Extract the (x, y) coordinate from the center of the cell holding the provided text.  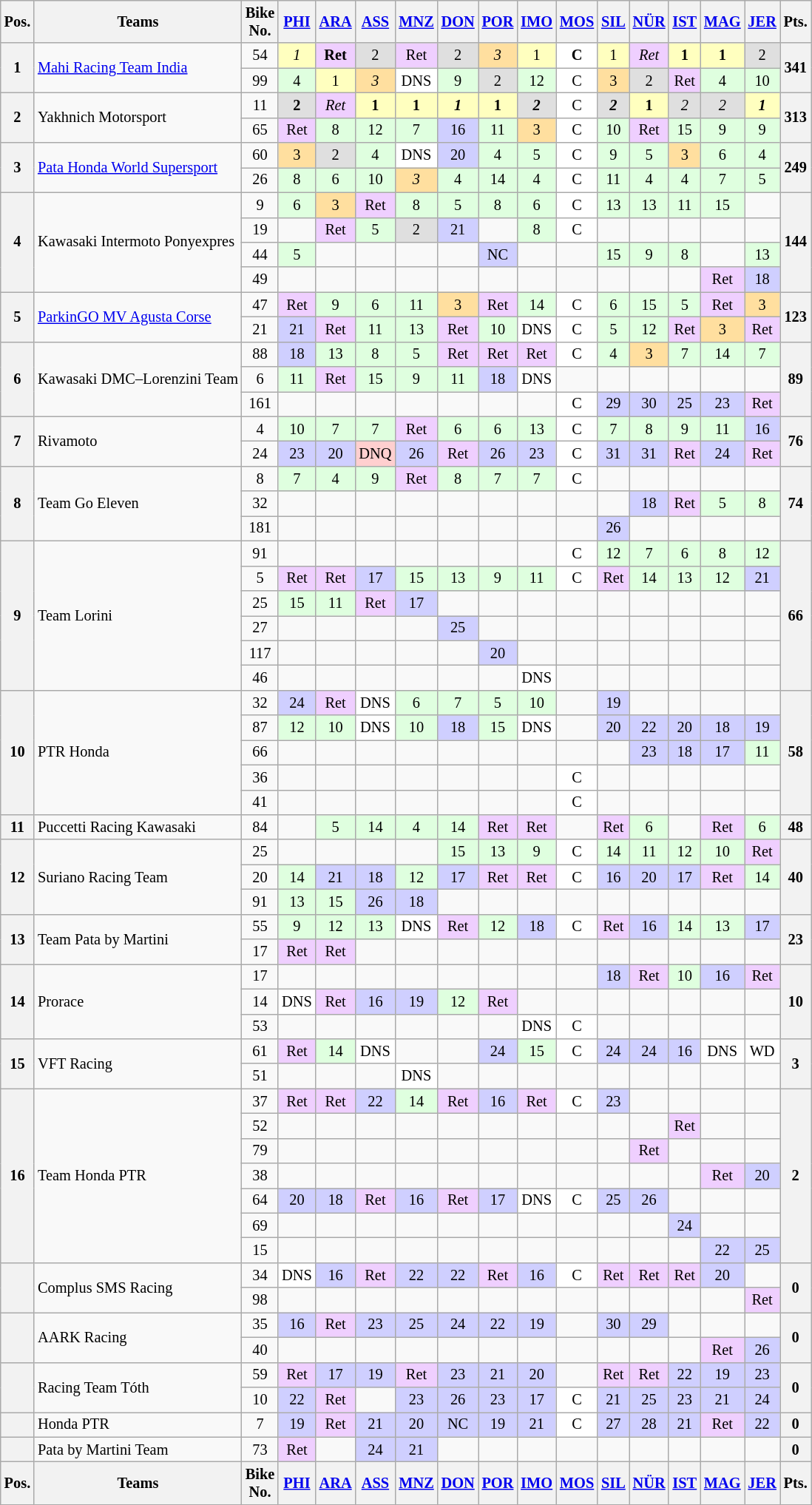
53 (260, 1027)
41 (260, 802)
69 (260, 1225)
98 (260, 1300)
341 (796, 68)
Team Lorini (138, 615)
VFT Racing (138, 1063)
PTR Honda (138, 752)
38 (260, 1176)
76 (796, 441)
55 (260, 927)
34 (260, 1275)
Suriano Racing Team (138, 877)
73 (260, 1450)
Complus SMS Racing (138, 1287)
Honda PTR (138, 1424)
58 (796, 752)
117 (260, 653)
54 (260, 55)
99 (260, 81)
Pata by Martini Team (138, 1450)
61 (260, 1051)
Mahi Racing Team India (138, 68)
64 (260, 1200)
35 (260, 1325)
DNQ (376, 453)
52 (260, 1126)
Rivamoto (138, 441)
44 (260, 254)
Kawasaki DMC–Lorenzini Team (138, 379)
Team Pata by Martini (138, 939)
46 (260, 677)
36 (260, 777)
89 (796, 379)
88 (260, 354)
28 (649, 1424)
Kawasaki Intermoto Ponyexpres (138, 243)
65 (260, 130)
37 (260, 1101)
ParkinGO MV Agusta Corse (138, 317)
Puccetti Racing Kawasaki (138, 827)
AARK Racing (138, 1337)
249 (796, 167)
Team Go Eleven (138, 503)
59 (260, 1375)
161 (260, 404)
47 (260, 305)
Racing Team Tóth (138, 1387)
WD (762, 1051)
60 (260, 155)
48 (796, 827)
79 (260, 1151)
Yakhnich Motorsport (138, 117)
74 (796, 503)
84 (260, 827)
Prorace (138, 1001)
181 (260, 528)
Team Honda PTR (138, 1176)
313 (796, 117)
123 (796, 317)
87 (260, 728)
51 (260, 1076)
144 (796, 243)
Pata Honda World Supersport (138, 167)
49 (260, 280)
